Provide the [X, Y] coordinate of the cell's center where the given text is located.  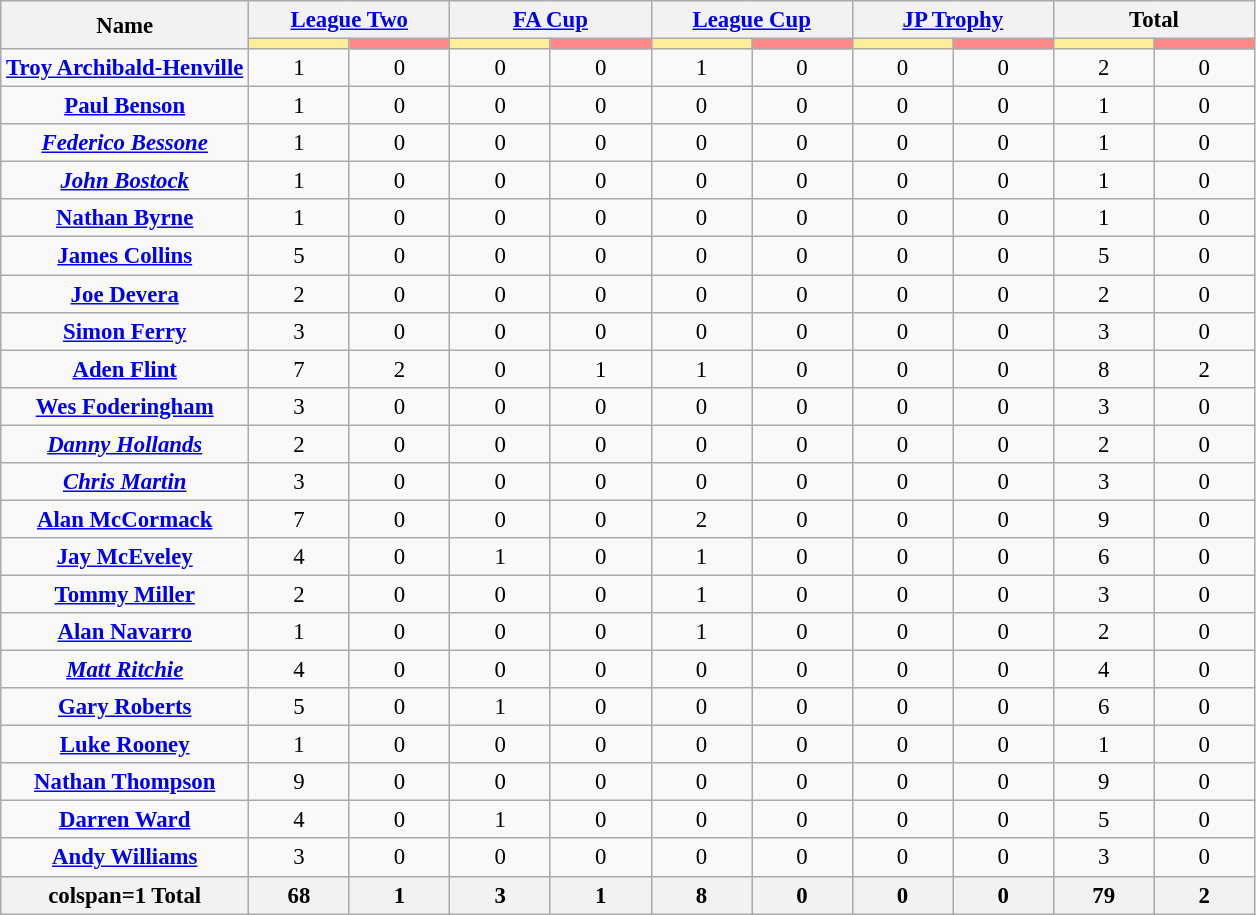
League Cup [752, 20]
Andy Williams [125, 858]
Matt Ritchie [125, 670]
colspan=1 Total [125, 895]
Joe Devera [125, 294]
Troy Archibald-Henville [125, 68]
Federico Bessone [125, 143]
Name [125, 25]
79 [1104, 895]
League Two [350, 20]
FA Cup [550, 20]
JP Trophy [952, 20]
Alan Navarro [125, 632]
Total [1154, 20]
Gary Roberts [125, 707]
Simon Ferry [125, 331]
John Bostock [125, 181]
Darren Ward [125, 820]
68 [300, 895]
Paul Benson [125, 106]
Nathan Byrne [125, 219]
Aden Flint [125, 369]
Danny Hollands [125, 444]
Alan McCormack [125, 519]
Chris Martin [125, 482]
Nathan Thompson [125, 782]
Luke Rooney [125, 745]
Jay McEveley [125, 557]
Wes Foderingham [125, 406]
James Collins [125, 256]
Tommy Miller [125, 594]
